Identify which cell holds the provided text, then report its [x, y] central coordinate. 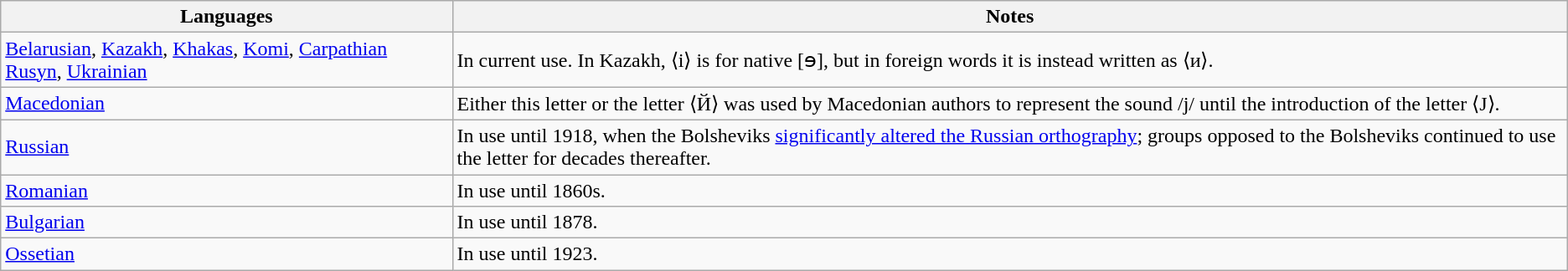
Notes [1010, 17]
In use until 1923. [1010, 254]
In current use. In Kazakh, ⟨і⟩ is for native [ɘ], but in foreign words it is instead written as ⟨и⟩. [1010, 60]
Ossetian [226, 254]
In use until 1860s. [1010, 190]
Either this letter or the letter ⟨Й⟩ was used by Macedonian authors to represent the sound /j/ until the introduction of the letter ⟨Ј⟩. [1010, 104]
Bulgarian [226, 222]
Languages [226, 17]
Romanian [226, 190]
In use until 1878. [1010, 222]
Belarusian, Kazakh, Khakas, Komi, Carpathian Rusyn, Ukrainian [226, 60]
Russian [226, 147]
Macedonian [226, 104]
